Return the (X, Y) coordinate for the center point of the cell that contains the specified text.  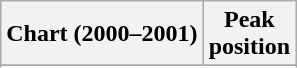
Chart (2000–2001) (102, 34)
Peakposition (249, 34)
